Identify which cell holds the provided text, then report its (x, y) central coordinate. 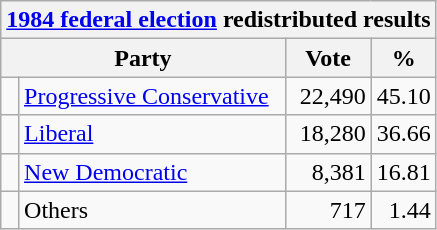
22,490 (328, 96)
New Democratic (152, 172)
1.44 (404, 210)
18,280 (328, 134)
16.81 (404, 172)
Vote (328, 58)
717 (328, 210)
Progressive Conservative (152, 96)
45.10 (404, 96)
Others (152, 210)
1984 federal election redistributed results (218, 20)
36.66 (404, 134)
% (404, 58)
8,381 (328, 172)
Party (143, 58)
Liberal (152, 134)
